Determine the (X, Y) coordinate at the center of the cell enclosing the given text.  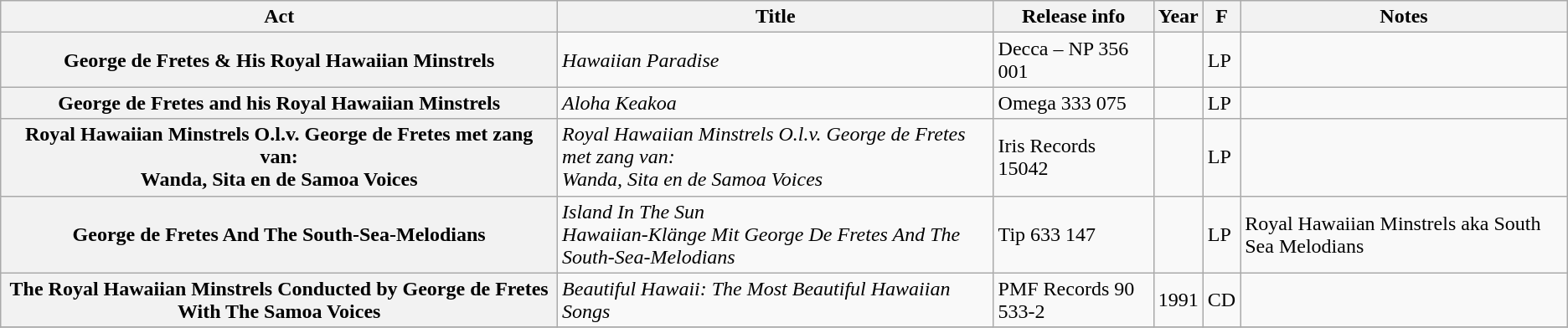
Island In The SunHawaiian-Klänge Mit George De Fretes And The South-Sea-Melodians (776, 234)
Royal Hawaiian Minstrels aka South Sea Melodians (1404, 234)
Beautiful Hawaii: The Most Beautiful Hawaiian Songs (776, 300)
Aloha Keakoa (776, 103)
The Royal Hawaiian Minstrels Conducted by George de Fretes With The Samoa Voices (280, 300)
Title (776, 17)
Tip 633 147 (1074, 234)
1991 (1178, 300)
Year (1178, 17)
Release info (1074, 17)
George de Fretes and his Royal Hawaiian Minstrels (280, 103)
Hawaiian Paradise (776, 60)
Decca – NP 356 001 (1074, 60)
Omega 333 075 (1074, 103)
PMF Records 90 533-2 (1074, 300)
George de Fretes And The South-Sea-Melodians (280, 234)
Act (280, 17)
Iris Records 15042 (1074, 157)
Notes (1404, 17)
CD (1221, 300)
George de Fretes & His Royal Hawaiian Minstrels (280, 60)
F (1221, 17)
